Capture the cell that displays the provided text and extract its (x, y) central coordinate. 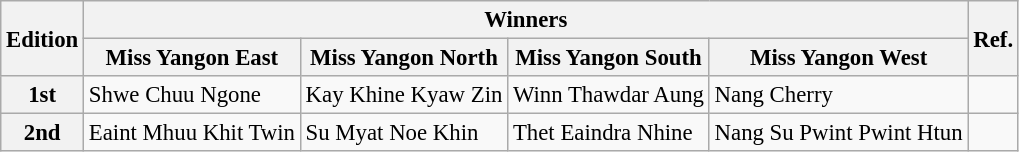
2nd (42, 133)
Shwe Chuu Ngone (192, 95)
Miss Yangon West (838, 58)
Thet Eaindra Nhine (609, 133)
Miss Yangon East (192, 58)
Winners (526, 20)
Kay Khine Kyaw Zin (404, 95)
Eaint Mhuu Khit Twin (192, 133)
Nang Su Pwint Pwint Htun (838, 133)
Edition (42, 38)
Nang Cherry (838, 95)
Winn Thawdar Aung (609, 95)
1st (42, 95)
Ref. (993, 38)
Miss Yangon North (404, 58)
Miss Yangon South (609, 58)
Su Myat Noe Khin (404, 133)
